Capture the cell that displays the provided text and extract its [X, Y] central coordinate. 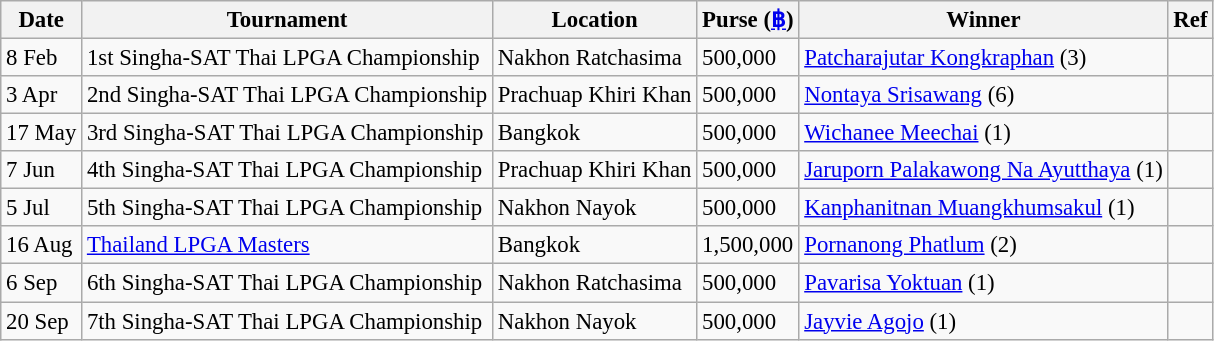
8 Feb [42, 58]
3 Apr [42, 95]
Pornanong Phatlum (2) [984, 245]
16 Aug [42, 245]
Tournament [288, 20]
Date [42, 20]
3rd Singha-SAT Thai LPGA Championship [288, 133]
Winner [984, 20]
Jayvie Agojo (1) [984, 321]
4th Singha-SAT Thai LPGA Championship [288, 170]
Location [595, 20]
Pavarisa Yoktuan (1) [984, 283]
6th Singha-SAT Thai LPGA Championship [288, 283]
Ref [1190, 20]
2nd Singha-SAT Thai LPGA Championship [288, 95]
Nontaya Srisawang (6) [984, 95]
Jaruporn Palakawong Na Ayutthaya (1) [984, 170]
Patcharajutar Kongkraphan (3) [984, 58]
Kanphanitnan Muangkhumsakul (1) [984, 208]
Thailand LPGA Masters [288, 245]
1,500,000 [748, 245]
Purse (฿) [748, 20]
5th Singha-SAT Thai LPGA Championship [288, 208]
1st Singha-SAT Thai LPGA Championship [288, 58]
17 May [42, 133]
Wichanee Meechai (1) [984, 133]
6 Sep [42, 283]
7th Singha-SAT Thai LPGA Championship [288, 321]
20 Sep [42, 321]
5 Jul [42, 208]
7 Jun [42, 170]
